Search for the cell housing the specified text and yield its (x, y) center coordinate. 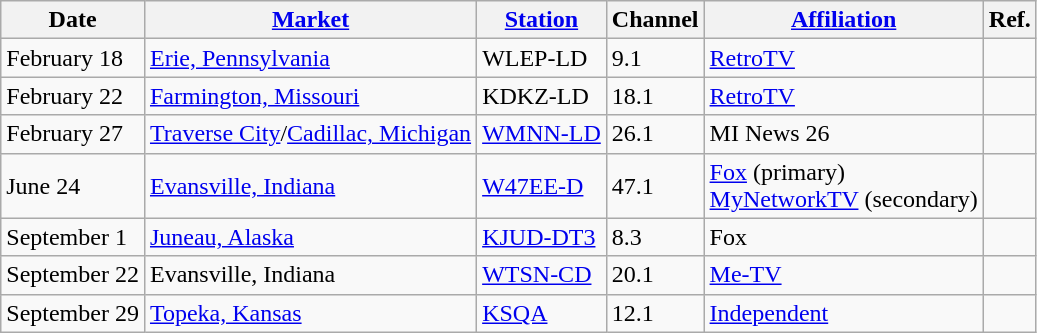
Channel (655, 20)
47.1 (655, 186)
KDKZ-LD (542, 96)
9.1 (655, 58)
September 29 (73, 313)
June 24 (73, 186)
Date (73, 20)
Station (542, 20)
WLEP-LD (542, 58)
20.1 (655, 275)
MI News 26 (844, 134)
12.1 (655, 313)
February 18 (73, 58)
Farmington, Missouri (310, 96)
KJUD-DT3 (542, 237)
WTSN-CD (542, 275)
WMNN-LD (542, 134)
Juneau, Alaska (310, 237)
8.3 (655, 237)
Erie, Pennsylvania (310, 58)
Market (310, 20)
February 27 (73, 134)
February 22 (73, 96)
W47EE-D (542, 186)
KSQA (542, 313)
Ref. (1010, 20)
Independent (844, 313)
Fox (844, 237)
18.1 (655, 96)
Me-TV (844, 275)
Topeka, Kansas (310, 313)
September 22 (73, 275)
Traverse City/Cadillac, Michigan (310, 134)
26.1 (655, 134)
Affiliation (844, 20)
Fox (primary) MyNetworkTV (secondary) (844, 186)
September 1 (73, 237)
